Search for the cell housing the specified text and yield its [x, y] center coordinate. 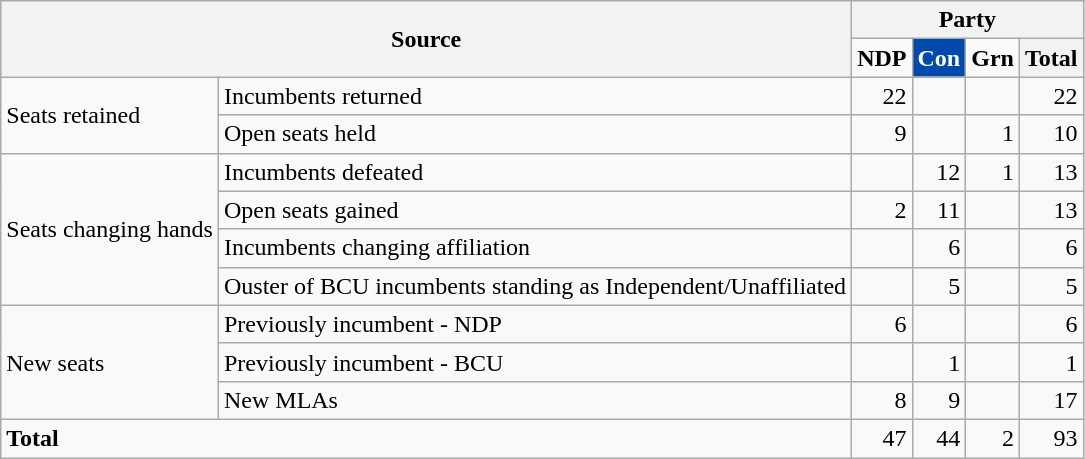
Ouster of BCU incumbents standing as Independent/Unaffiliated [534, 286]
Open seats gained [534, 210]
Party [968, 20]
Con [939, 58]
Seats retained [110, 115]
NDP [882, 58]
Incumbents returned [534, 96]
Seats changing hands [110, 229]
17 [1051, 400]
New seats [110, 362]
11 [939, 210]
New MLAs [534, 400]
Previously incumbent - BCU [534, 362]
8 [882, 400]
Incumbents defeated [534, 172]
44 [939, 438]
Incumbents changing affiliation [534, 248]
Previously incumbent - NDP [534, 324]
Grn [993, 58]
Open seats held [534, 134]
10 [1051, 134]
93 [1051, 438]
12 [939, 172]
Source [426, 39]
47 [882, 438]
